Provide the [x, y] coordinate of the cell's center where the given text is located.  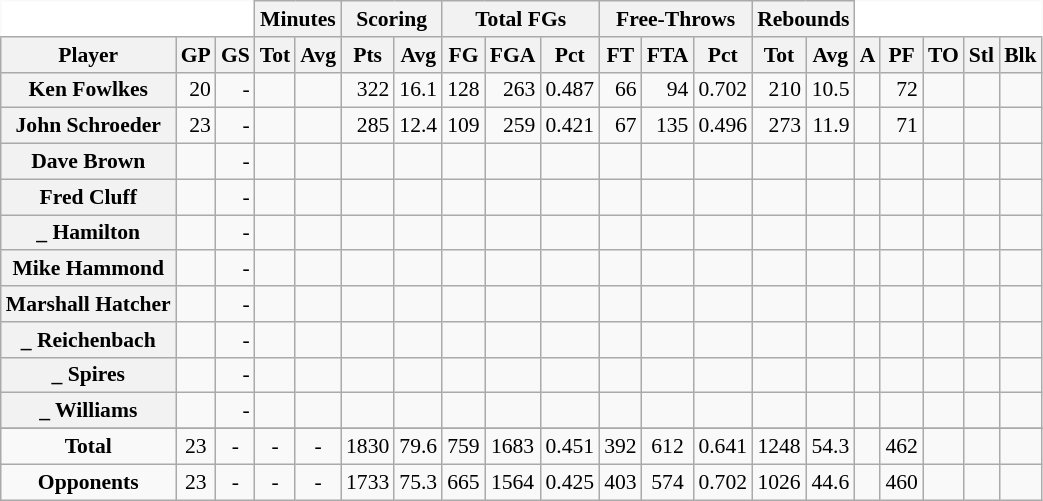
263 [513, 90]
0.425 [570, 482]
71 [902, 126]
109 [464, 126]
Rebounds [804, 19]
0.487 [570, 90]
0.421 [570, 126]
0.496 [722, 126]
Fred Cluff [88, 197]
612 [668, 447]
1733 [368, 482]
John Schroeder [88, 126]
Opponents [88, 482]
1026 [779, 482]
75.3 [418, 482]
FTA [668, 55]
FGA [513, 55]
_ Williams [88, 411]
Ken Fowlkes [88, 90]
0.451 [570, 447]
574 [668, 482]
67 [620, 126]
GP [196, 55]
273 [779, 126]
285 [368, 126]
1683 [513, 447]
GS [236, 55]
1564 [513, 482]
665 [464, 482]
392 [620, 447]
460 [902, 482]
135 [668, 126]
66 [620, 90]
Pts [368, 55]
1248 [779, 447]
16.1 [418, 90]
1830 [368, 447]
79.6 [418, 447]
20 [196, 90]
403 [620, 482]
259 [513, 126]
_ Hamilton [88, 233]
FG [464, 55]
10.5 [830, 90]
11.9 [830, 126]
Blk [1020, 55]
72 [902, 90]
Total FGs [520, 19]
Total [88, 447]
12.4 [418, 126]
Player [88, 55]
Stl [982, 55]
PF [902, 55]
Minutes [298, 19]
128 [464, 90]
Marshall Hatcher [88, 304]
44.6 [830, 482]
462 [902, 447]
FT [620, 55]
_ Reichenbach [88, 340]
759 [464, 447]
Free-Throws [676, 19]
Scoring [392, 19]
0.641 [722, 447]
54.3 [830, 447]
_ Spires [88, 375]
A [868, 55]
Mike Hammond [88, 269]
TO [944, 55]
Dave Brown [88, 162]
322 [368, 90]
94 [668, 90]
210 [779, 90]
